Pinpoint the cell where the given text exists, returning its [X, Y] midpoint coordinate. 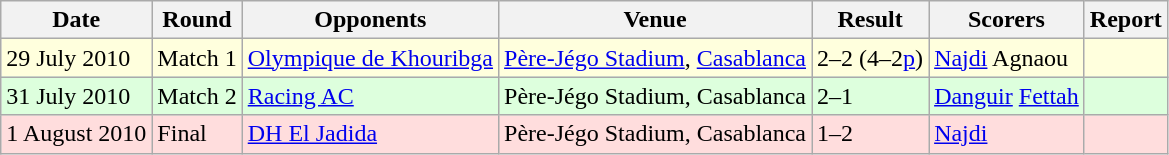
Racing AC [370, 96]
Final [197, 134]
DH El Jadida [370, 134]
Date [76, 20]
31 July 2010 [76, 96]
2–2 (4–2p) [870, 58]
29 July 2010 [76, 58]
Danguir Fettah [1007, 96]
Match 2 [197, 96]
1 August 2010 [76, 134]
Venue [656, 20]
Result [870, 20]
Report [1126, 20]
Olympique de Khouribga [370, 58]
Najdi [1007, 134]
2–1 [870, 96]
Match 1 [197, 58]
Opponents [370, 20]
Round [197, 20]
Najdi Agnaou [1007, 58]
Scorers [1007, 20]
1–2 [870, 134]
